Return the (x, y) coordinate for the center point of the cell that contains the specified text.  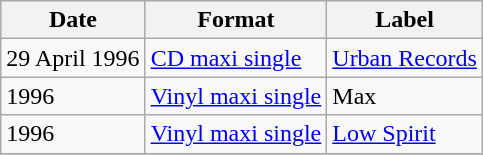
Max (405, 96)
Urban Records (405, 58)
Date (73, 20)
Format (236, 20)
Low Spirit (405, 134)
29 April 1996 (73, 58)
Label (405, 20)
CD maxi single (236, 58)
